Extract the (X, Y) coordinate from the center of the cell holding the provided text.  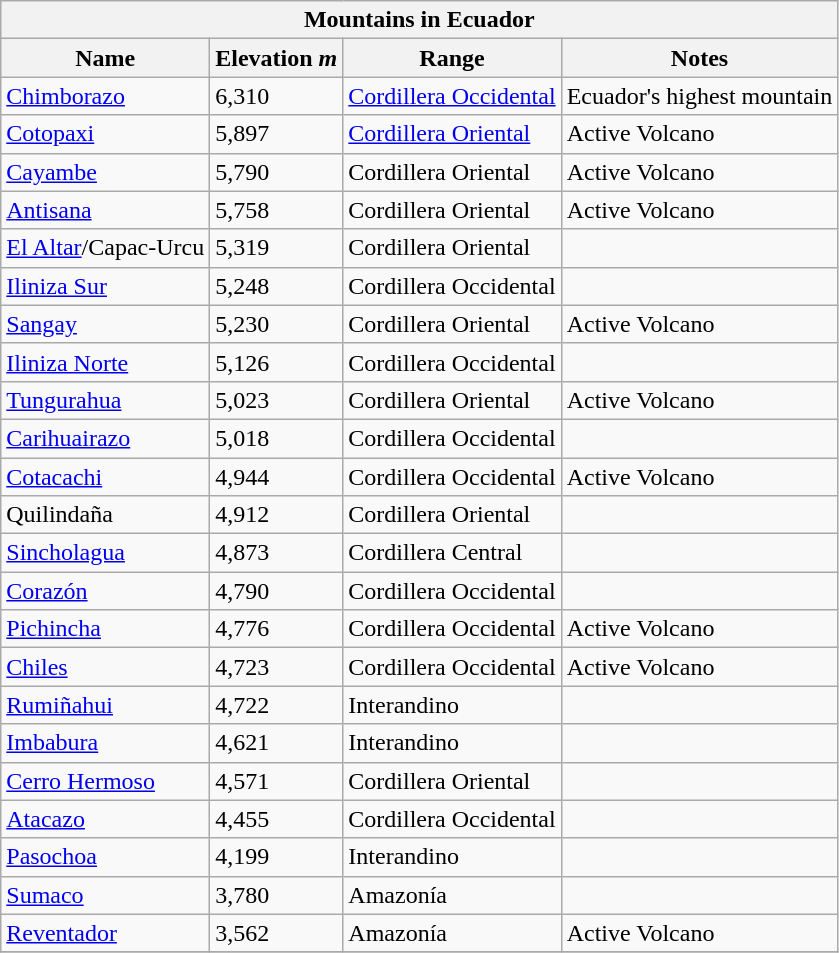
Pasochoa (106, 857)
4,722 (276, 705)
5,018 (276, 438)
Antisana (106, 210)
Iliniza Norte (106, 362)
4,571 (276, 781)
Quilindaña (106, 515)
Chimborazo (106, 96)
Pichincha (106, 629)
Rumiñahui (106, 705)
Sumaco (106, 895)
5,758 (276, 210)
5,126 (276, 362)
Atacazo (106, 819)
Range (452, 58)
Sincholagua (106, 553)
5,319 (276, 248)
Name (106, 58)
5,248 (276, 286)
Reventador (106, 933)
Carihuairazo (106, 438)
4,790 (276, 591)
4,873 (276, 553)
Ecuador's highest mountain (700, 96)
Mountains in Ecuador (420, 20)
Elevation m (276, 58)
Cotopaxi (106, 134)
Cerro Hermoso (106, 781)
Corazón (106, 591)
3,780 (276, 895)
Cayambe (106, 172)
Notes (700, 58)
4,776 (276, 629)
4,199 (276, 857)
5,790 (276, 172)
Imbabura (106, 743)
6,310 (276, 96)
4,723 (276, 667)
Iliniza Sur (106, 286)
Sangay (106, 324)
5,230 (276, 324)
5,897 (276, 134)
4,944 (276, 477)
Tungurahua (106, 400)
4,621 (276, 743)
Cordillera Central (452, 553)
Cotacachi (106, 477)
Chiles (106, 667)
5,023 (276, 400)
4,455 (276, 819)
3,562 (276, 933)
El Altar/Capac-Urcu (106, 248)
4,912 (276, 515)
